Detect which cell encompasses the target text, then output its (x, y) center coordinate. 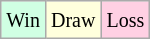
Win (24, 20)
Loss (126, 20)
Draw (72, 20)
